Provide the [X, Y] coordinate of the cell's center where the given text is located.  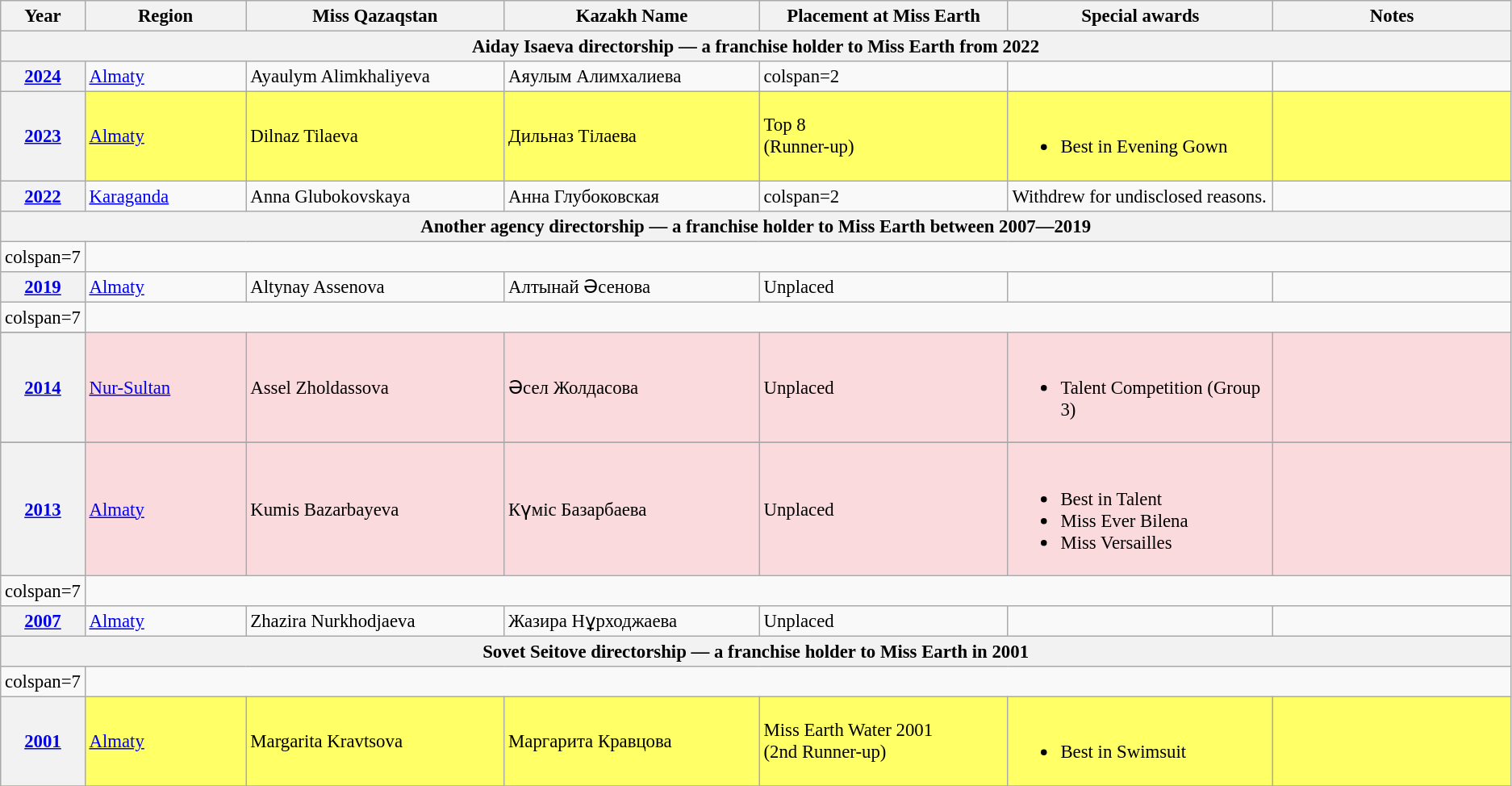
Анна Глубоковская [632, 196]
Күміс Базарбаева [632, 509]
2022 [43, 196]
Miss Qazaqstan [375, 16]
Special awards [1141, 16]
Жазира Нұрходжаева [632, 621]
Best in TalentMiss Ever BilenaMiss Versailles [1141, 509]
Margarita Kravtsova [375, 742]
Karaganda [165, 196]
2007 [43, 621]
Маргарита Кравцова [632, 742]
Withdrew for undisclosed reasons. [1141, 196]
Talent Competition (Group 3) [1141, 387]
Aiday Isaeva directorship — a franchise holder to Miss Earth from 2022 [756, 47]
Sovet Seitove directorship — a franchise holder to Miss Earth in 2001 [756, 651]
Dilnaz Tilaeva [375, 136]
Best in Evening Gown [1141, 136]
2013 [43, 509]
Kumis Bazarbayeva [375, 509]
Altynay Assenova [375, 287]
Anna Glubokovskaya [375, 196]
2001 [43, 742]
Аяулым Алимхалиева [632, 77]
Алтынай Әсенова [632, 287]
2014 [43, 387]
Әсел Жолдасова [632, 387]
Zhazira Nurkhodjaeva [375, 621]
Miss Earth Water 2001(2nd Runner-up) [883, 742]
Kazakh Name [632, 16]
Region [165, 16]
Placement at Miss Earth [883, 16]
2019 [43, 287]
2023 [43, 136]
Another agency directorship — a franchise holder to Miss Earth between 2007―2019 [756, 226]
Assel Zholdassova [375, 387]
Year [43, 16]
Best in Swimsuit [1141, 742]
Ayaulym Alimkhaliyeva [375, 77]
Top 8(Runner-up) [883, 136]
Notes [1393, 16]
2024 [43, 77]
Дильназ Тілаева [632, 136]
Nur-Sultan [165, 387]
